Detect which cell encompasses the target text, then output its [X, Y] center coordinate. 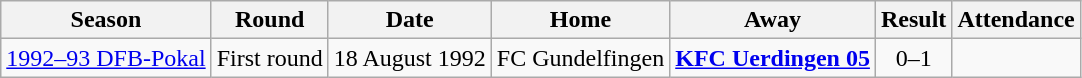
0–1 [913, 58]
FC Gundelfingen [580, 58]
Result [913, 20]
First round [270, 58]
KFC Uerdingen 05 [773, 58]
Round [270, 20]
Away [773, 20]
Attendance [1016, 20]
18 August 1992 [410, 58]
Season [106, 20]
Home [580, 20]
1992–93 DFB-Pokal [106, 58]
Date [410, 20]
